Locate the cell with the specified text and output its [x, y] center coordinate. 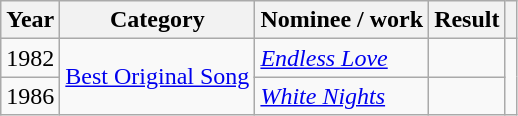
Endless Love [342, 58]
1986 [30, 96]
Best Original Song [158, 77]
Category [158, 20]
1982 [30, 58]
Result [467, 20]
White Nights [342, 96]
Year [30, 20]
Nominee / work [342, 20]
